Return (X, Y) of the center of cell containing provided text 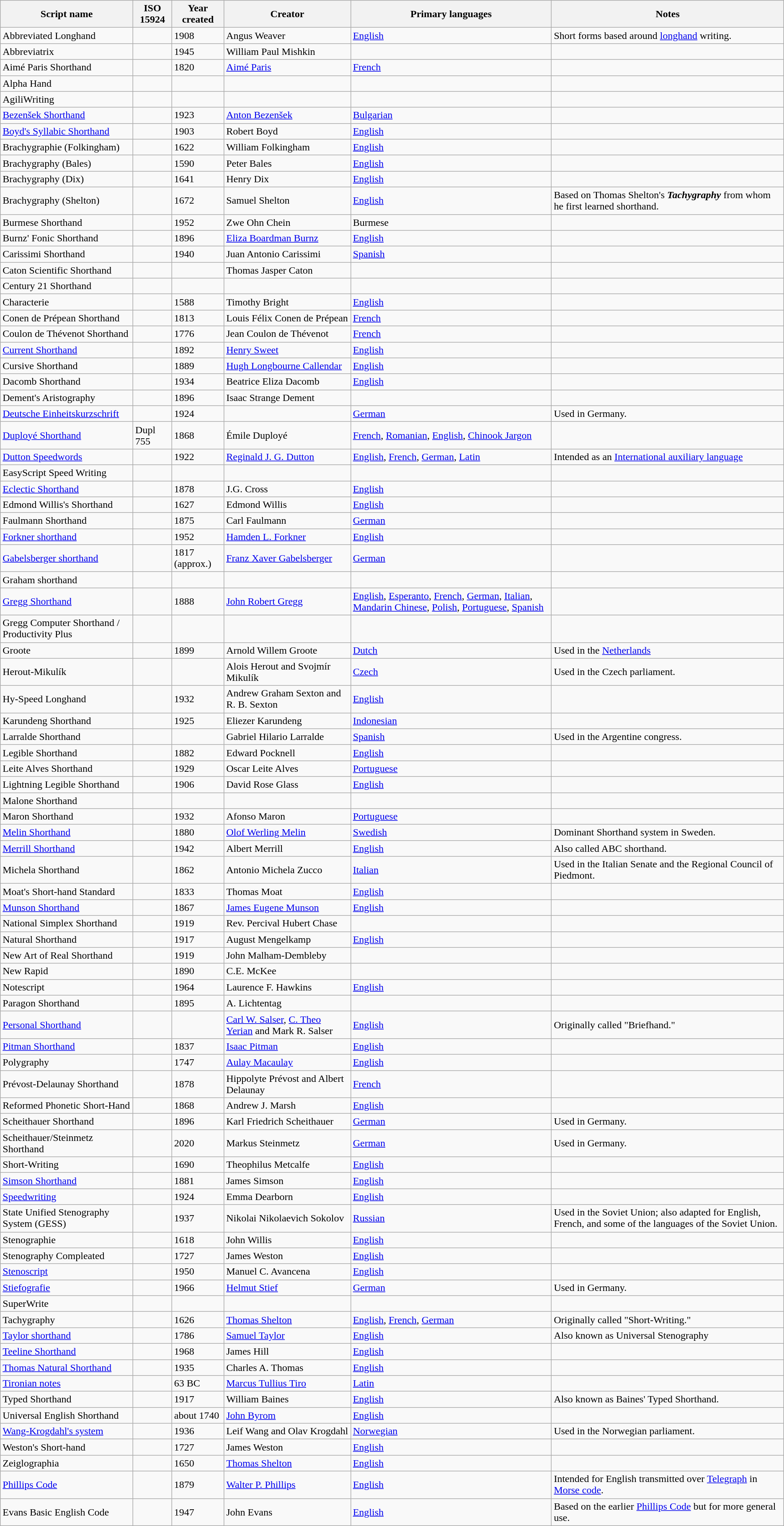
Evans Basic English Code (67, 1512)
John Malham-Dembleby (287, 955)
1935 (198, 1367)
Intended as an International auxiliary language (668, 457)
Stenographie (67, 1240)
1889 (198, 366)
Beatrice Eliza Dacomb (287, 382)
Samuel Taylor (287, 1335)
Émile Duployé (287, 435)
Phillips Code (67, 1485)
AgiliWriting (67, 99)
Theophilus Metcalfe (287, 1165)
New Rapid (67, 971)
William Paul Mishkin (287, 52)
Simson Shorthand (67, 1181)
1626 (198, 1319)
Zwe Ohn Chein (287, 222)
Norwegian (451, 1431)
August Mengelkamp (287, 939)
Alois Herout and Svojmír Mikulík (287, 672)
1899 (198, 650)
Leif Wang and Olav Krogdahl (287, 1431)
Peter Bales (287, 163)
Used in the Soviet Union; also adapted for English, French, and some of the languages of the Soviet Union. (668, 1218)
1833 (198, 892)
1968 (198, 1351)
Louis Félix Conen de Prépean (287, 318)
1879 (198, 1485)
Italian (451, 870)
Based on the earlier Phillips Code but for more general use. (668, 1512)
Characterie (67, 302)
Deutsche Einheitskurzschrift (67, 414)
1888 (198, 602)
Gabelsberger shorthand (67, 558)
Larralde Shorthand (67, 737)
Used in the Netherlands (668, 650)
Russian (451, 1218)
Nikolai Nikolaevich Sokolov (287, 1218)
Edward Pocknell (287, 753)
Also known as Baines' Typed Shorthand. (668, 1399)
Carl W. Salser, C. Theo Yerian and Mark R. Salser (287, 1025)
1622 (198, 147)
Based on Thomas Shelton's Tachygraphy from whom he first learned shorthand. (668, 200)
Angus Weaver (287, 36)
1934 (198, 382)
1936 (198, 1431)
Intended for English transmitted over Telegraph in Morse code. (668, 1485)
1947 (198, 1512)
Century 21 Shorthand (67, 286)
Carissimi Shorthand (67, 254)
1862 (198, 870)
1817 (approx.) (198, 558)
English, French, German, Latin (451, 457)
Graham shorthand (67, 580)
Scheithauer Shorthand (67, 1122)
Olof Werling Melin (287, 833)
Hamden L. Forkner (287, 537)
Emma Dearborn (287, 1197)
Pitman Shorthand (67, 1046)
EasyScript Speed Writing (67, 473)
Polygraphy (67, 1062)
Typed Shorthand (67, 1399)
Creator (287, 14)
1908 (198, 36)
1641 (198, 179)
C.E. McKee (287, 971)
Zeiglographia (67, 1463)
Dominant Shorthand system in Sweden. (668, 833)
John Willis (287, 1240)
Current Shorthand (67, 350)
Andrew J. Marsh (287, 1106)
Bulgarian (451, 115)
Dacomb Shorthand (67, 382)
Maron Shorthand (67, 817)
Short-Writing (67, 1165)
Brachygraphy (Bales) (67, 163)
1922 (198, 457)
Used in the Czech parliament. (668, 672)
Marcus Tullius Tiro (287, 1384)
Used in the Argentine congress. (668, 737)
1880 (198, 833)
Samuel Shelton (287, 200)
Eliezer Karundeng (287, 721)
Malone Shorthand (67, 801)
National Simplex Shorthand (67, 923)
Bezenšek Shorthand (67, 115)
Henry Sweet (287, 350)
Alpha Hand (67, 83)
1940 (198, 254)
Latin (451, 1384)
Weston's Short-hand (67, 1447)
Notescript (67, 987)
James Eugene Munson (287, 908)
Franz Xaver Gabelsberger (287, 558)
Hy-Speed Longhand (67, 699)
Herout-Mikulík (67, 672)
Walter P. Phillips (287, 1485)
Stenoscript (67, 1272)
Eliza Boardman Burnz (287, 238)
Jean Coulon de Thévenot (287, 334)
Thomas Jasper Caton (287, 270)
Helmut Stief (287, 1288)
State Unified Stenography System (GESS) (67, 1218)
Groote (67, 650)
Teeline Shorthand (67, 1351)
Hugh Longbourne Callendar (287, 366)
Isaac Pitman (287, 1046)
Prévost-Delaunay Shorthand (67, 1084)
1690 (198, 1165)
Swedish (451, 833)
Munson Shorthand (67, 908)
Used in the Italian Senate and the Regional Council of Piedmont. (668, 870)
1786 (198, 1335)
Carl Faulmann (287, 521)
Scheithauer/Steinmetz Shorthand (67, 1143)
1881 (198, 1181)
1890 (198, 971)
1945 (198, 52)
J.G. Cross (287, 489)
Antonio Michela Zucco (287, 870)
William Baines (287, 1399)
Gregg Shorthand (67, 602)
Isaac Strange Dement (287, 398)
1895 (198, 1003)
Dutton Speedwords (67, 457)
Cursive Shorthand (67, 366)
Markus Steinmetz (287, 1143)
Brachygraphy (Dix) (67, 179)
Paragon Shorthand (67, 1003)
Henry Dix (287, 179)
1590 (198, 163)
Laurence F. Hawkins (287, 987)
Thomas Natural Shorthand (67, 1367)
Aimé Paris Shorthand (67, 67)
Karl Friedrich Scheithauer (287, 1122)
Rev. Percival Hubert Chase (287, 923)
Andrew Graham Sexton and R. B. Sexton (287, 699)
Anton Bezenšek (287, 115)
Abbreviatrix (67, 52)
Czech (451, 672)
Burnz' Fonic Shorthand (67, 238)
1923 (198, 115)
Caton Scientific Shorthand (67, 270)
Abbreviated Longhand (67, 36)
1650 (198, 1463)
Tachygraphy (67, 1319)
Brachygraphy (Shelton) (67, 200)
Also known as Universal Stenography (668, 1335)
1747 (198, 1062)
Speedwriting (67, 1197)
2020 (198, 1143)
Robert Boyd (287, 131)
Stenography Compleated (67, 1256)
1820 (198, 67)
Hippolyte Prévost and Albert Delaunay (287, 1084)
John Robert Gregg (287, 602)
Reginald J. G. Dutton (287, 457)
Primary languages (451, 14)
Arnold Willem Groote (287, 650)
English, Esperanto, French, German, Italian, Mandarin Chinese, Polish, Portuguese, Spanish (451, 602)
Indonesian (451, 721)
Eclectic Shorthand (67, 489)
Afonso Maron (287, 817)
James Hill (287, 1351)
1588 (198, 302)
Stiefografie (67, 1288)
Forkner shorthand (67, 537)
ISO 15924 (152, 14)
New Art of Real Shorthand (67, 955)
Albert Merrill (287, 848)
Duployé Shorthand (67, 435)
Merrill Shorthand (67, 848)
Boyd's Syllabic Shorthand (67, 131)
Tironian notes (67, 1384)
1882 (198, 753)
Conen de Prépean Shorthand (67, 318)
Also called ABC shorthand. (668, 848)
Michela Shorthand (67, 870)
A. Lichtentag (287, 1003)
1875 (198, 521)
1964 (198, 987)
1966 (198, 1288)
Karundeng Shorthand (67, 721)
Lightning Legible Shorthand (67, 784)
1627 (198, 505)
Moat's Short-hand Standard (67, 892)
Aimé Paris (287, 67)
1929 (198, 768)
SuperWrite (67, 1304)
1867 (198, 908)
Edmond Willis (287, 505)
Juan Antonio Carissimi (287, 254)
Reformed Phonetic Short-Hand (67, 1106)
Gabriel Hilario Larralde (287, 737)
Charles A. Thomas (287, 1367)
John Byrom (287, 1415)
Short forms based around longhand writing. (668, 36)
Notes (668, 14)
Melin Shorthand (67, 833)
Burmese Shorthand (67, 222)
John Evans (287, 1512)
about 1740 (198, 1415)
Wang-Krogdahl's system (67, 1431)
1892 (198, 350)
1906 (198, 784)
Manuel C. Avancena (287, 1272)
Universal English Shorthand (67, 1415)
Originally called "Briefhand." (668, 1025)
1618 (198, 1240)
Aulay Macaulay (287, 1062)
Year created (198, 14)
1950 (198, 1272)
Burmese (451, 222)
1672 (198, 200)
Dupl 755 (152, 435)
Taylor shorthand (67, 1335)
Dement's Aristography (67, 398)
63 BC (198, 1384)
Timothy Bright (287, 302)
Oscar Leite Alves (287, 768)
Originally called "Short-Writing." (668, 1319)
1925 (198, 721)
English, French, German (451, 1319)
1837 (198, 1046)
Gregg Computer Shorthand / Productivity Plus (67, 629)
Script name (67, 14)
William Folkingham (287, 147)
Dutch (451, 650)
Used in the Norwegian parliament. (668, 1431)
Legible Shorthand (67, 753)
1903 (198, 131)
1813 (198, 318)
Thomas Moat (287, 892)
Faulmann Shorthand (67, 521)
Coulon de Thévenot Shorthand (67, 334)
French, Romanian, English, Chinook Jargon (451, 435)
1937 (198, 1218)
Brachygraphie (Folkingham) (67, 147)
1776 (198, 334)
Leite Alves Shorthand (67, 768)
Personal Shorthand (67, 1025)
Edmond Willis's Shorthand (67, 505)
David Rose Glass (287, 784)
1942 (198, 848)
Natural Shorthand (67, 939)
James Simson (287, 1181)
